Determine the [X, Y] coordinate at the center of the cell enclosing the given text.  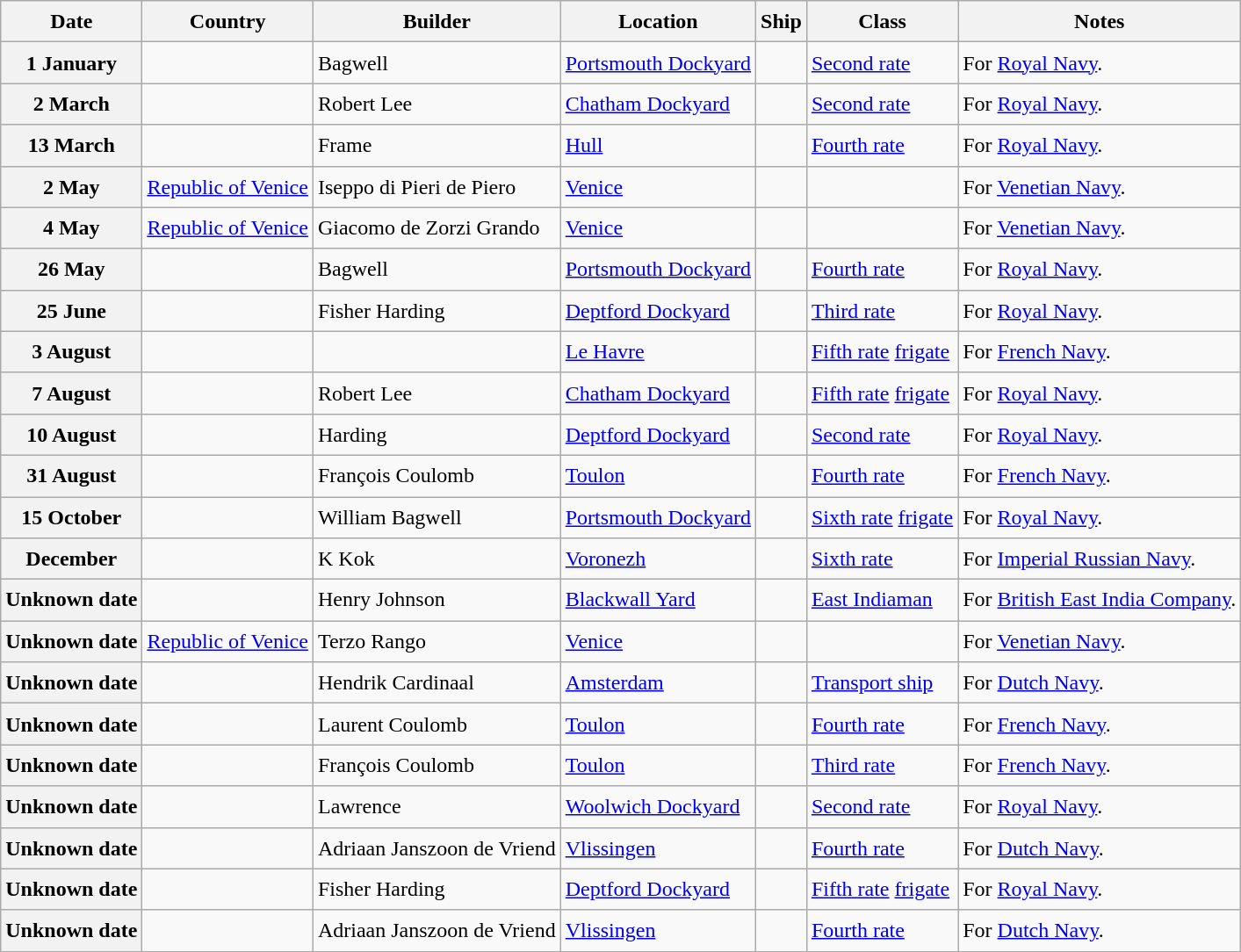
Date [72, 21]
Henry Johnson [437, 601]
Blackwall Yard [658, 601]
2 March [72, 104]
4 May [72, 228]
Class [882, 21]
25 June [72, 311]
15 October [72, 518]
Ship [782, 21]
Terzo Rango [437, 641]
For Imperial Russian Navy. [1100, 559]
2 May [72, 186]
Transport ship [882, 683]
Frame [437, 146]
Harding [437, 434]
December [72, 559]
Sixth rate [882, 559]
7 August [72, 393]
Country [228, 21]
1 January [72, 63]
Voronezh [658, 559]
Woolwich Dockyard [658, 806]
Amsterdam [658, 683]
Notes [1100, 21]
Builder [437, 21]
Laurent Coulomb [437, 724]
Hull [658, 146]
Lawrence [437, 806]
10 August [72, 434]
3 August [72, 351]
13 March [72, 146]
Hendrik Cardinaal [437, 683]
William Bagwell [437, 518]
Sixth rate frigate [882, 518]
K Kok [437, 559]
Iseppo di Pieri de Piero [437, 186]
Location [658, 21]
East Indiaman [882, 601]
31 August [72, 476]
26 May [72, 269]
For British East India Company. [1100, 601]
Giacomo de Zorzi Grando [437, 228]
Le Havre [658, 351]
